Determine the (x, y) coordinate at the center of the cell enclosing the given text.  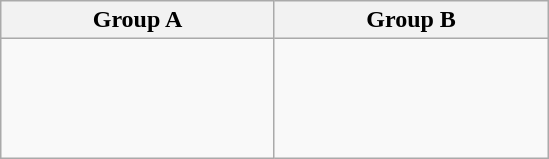
Group B (411, 20)
Group A (138, 20)
